Output the (X, Y) coordinate of the center of the cell containing the given text.  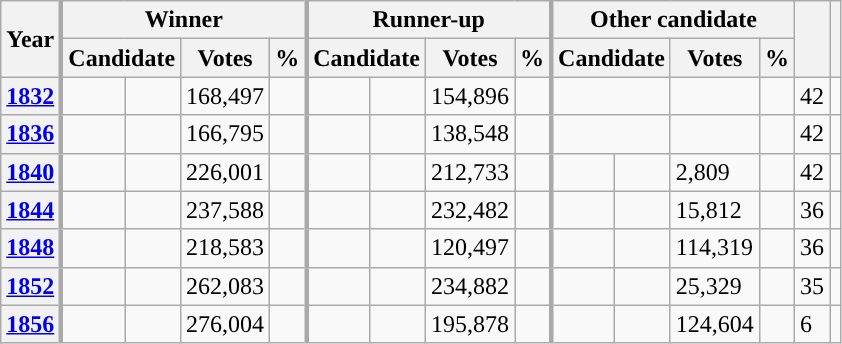
1844 (32, 210)
138,548 (470, 134)
212,733 (470, 172)
1852 (32, 286)
1840 (32, 172)
120,497 (470, 248)
25,329 (714, 286)
1832 (32, 96)
35 (812, 286)
Winner (184, 20)
226,001 (226, 172)
237,588 (226, 210)
234,882 (470, 286)
168,497 (226, 96)
1848 (32, 248)
6 (812, 324)
1836 (32, 134)
124,604 (714, 324)
15,812 (714, 210)
232,482 (470, 210)
195,878 (470, 324)
2,809 (714, 172)
1856 (32, 324)
262,083 (226, 286)
218,583 (226, 248)
166,795 (226, 134)
Year (32, 39)
Runner-up (428, 20)
276,004 (226, 324)
Other candidate (672, 20)
154,896 (470, 96)
114,319 (714, 248)
